Locate the cell with the specified text and output its [x, y] center coordinate. 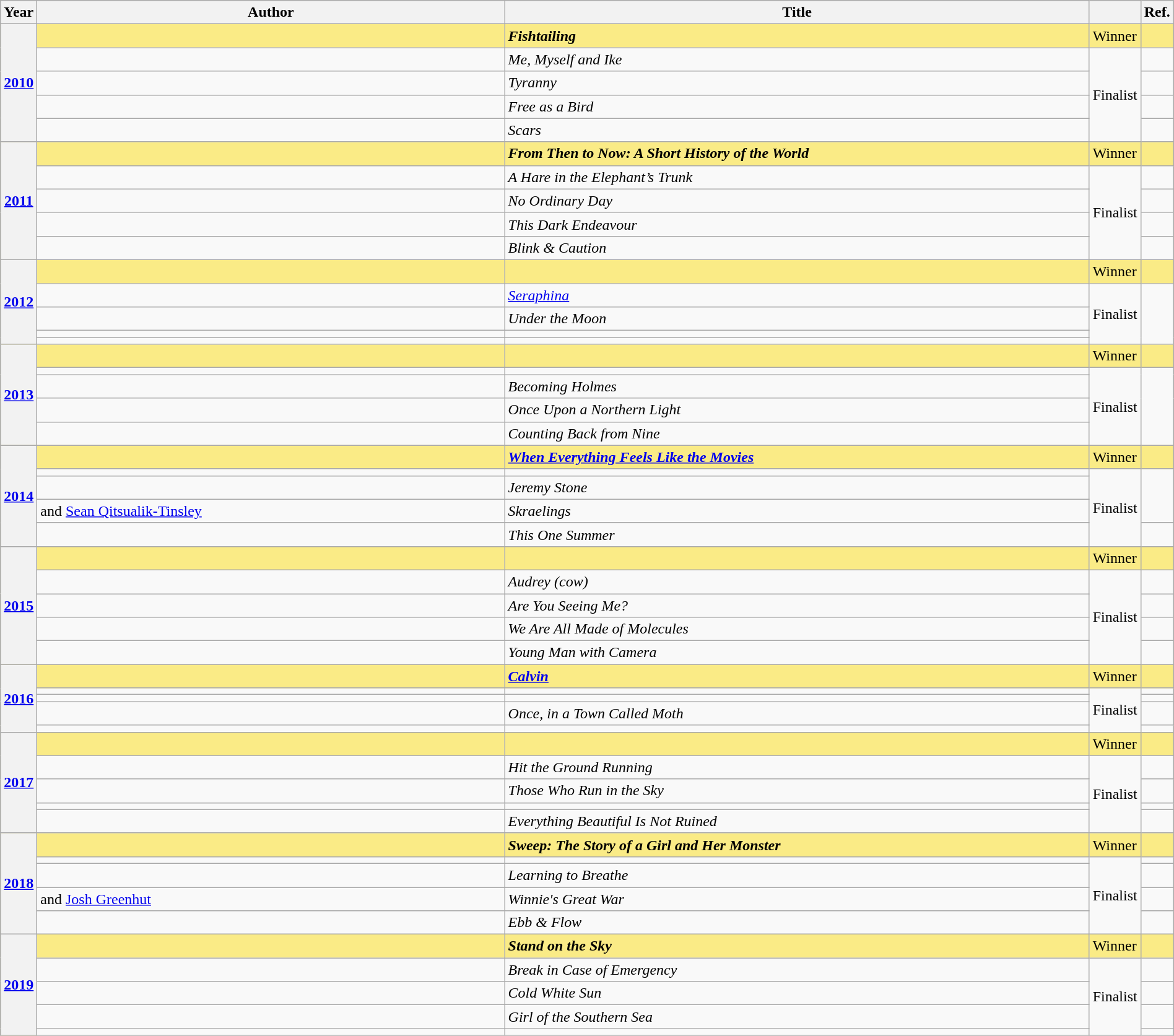
Free as a Bird [797, 107]
This One Summer [797, 534]
Ref. [1157, 12]
2014 [19, 495]
This Dark Endeavour [797, 224]
Under the Moon [797, 319]
Hit the Ground Running [797, 767]
Fishtailing [797, 36]
When Everything Feels Like the Movies [797, 457]
Seraphina [797, 295]
2019 [19, 985]
Me, Myself and Ike [797, 59]
2017 [19, 783]
Counting Back from Nine [797, 433]
2011 [19, 201]
Everything Beautiful Is Not Ruined [797, 821]
2012 [19, 302]
Author [271, 12]
Becoming Holmes [797, 386]
2015 [19, 605]
Calvin [797, 676]
Sweep: The Story of a Girl and Her Monster [797, 845]
We Are All Made of Molecules [797, 629]
Year [19, 12]
and Sean Qitsualik-Tinsley [271, 511]
2010 [19, 83]
A Hare in the Elephant’s Trunk [797, 177]
Jeremy Stone [797, 487]
Are You Seeing Me? [797, 605]
Title [797, 12]
Cold White Sun [797, 993]
Ebb & Flow [797, 923]
From Then to Now: A Short History of the World [797, 154]
No Ordinary Day [797, 201]
and Josh Greenhut [271, 899]
Blink & Caution [797, 248]
Girl of the Southern Sea [797, 1017]
Once Upon a Northern Light [797, 410]
2016 [19, 699]
Those Who Run in the Sky [797, 791]
2018 [19, 883]
Winnie's Great War [797, 899]
Audrey (cow) [797, 581]
Scars [797, 130]
2013 [19, 395]
Once, in a Town Called Moth [797, 713]
Young Man with Camera [797, 653]
Stand on the Sky [797, 946]
Break in Case of Emergency [797, 970]
Skraelings [797, 511]
Tyranny [797, 83]
Learning to Breathe [797, 875]
